Find where the given text appears and provide that cell's center as (x, y) coordinate. 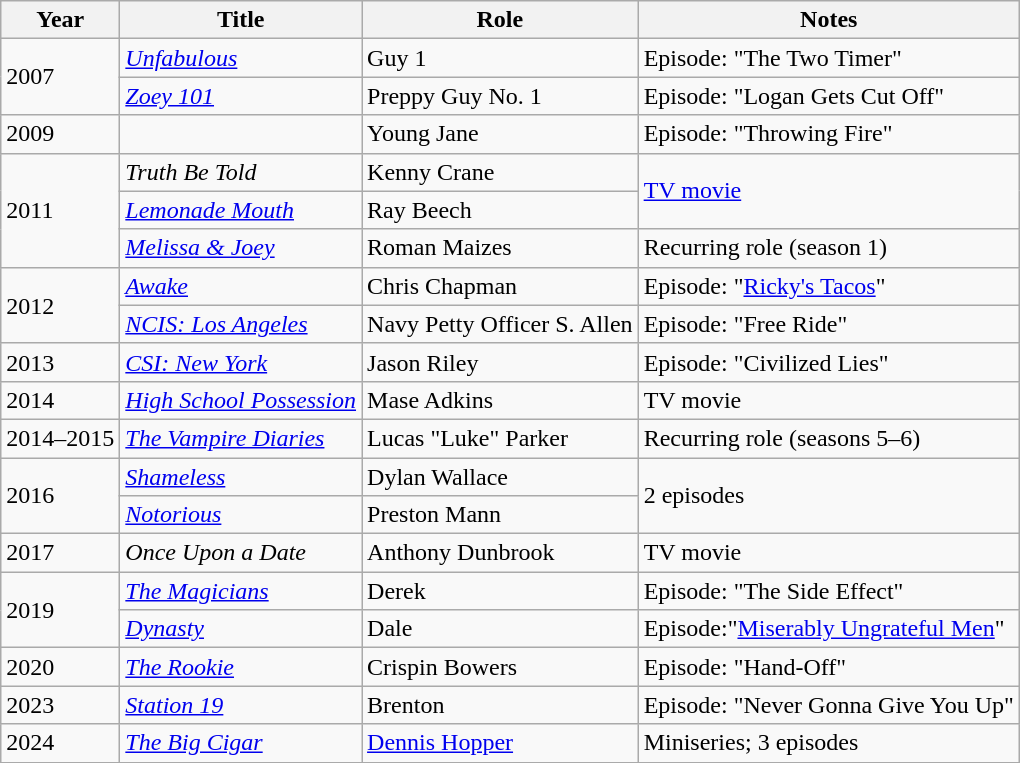
2017 (60, 553)
Episode: "Ricky's Tacos" (828, 286)
Year (60, 20)
Recurring role (season 1) (828, 248)
Shameless (241, 477)
2007 (60, 77)
Dale (500, 629)
Role (500, 20)
2024 (60, 743)
2014–2015 (60, 438)
Episode:"Miserably Ungrateful Men" (828, 629)
Miniseries; 3 episodes (828, 743)
The Magicians (241, 591)
Episode: "Throwing Fire" (828, 134)
Truth Be Told (241, 172)
Episode: "Civilized Lies" (828, 362)
Derek (500, 591)
Once Upon a Date (241, 553)
Melissa & Joey (241, 248)
The Big Cigar (241, 743)
2 episodes (828, 496)
Dennis Hopper (500, 743)
The Vampire Diaries (241, 438)
Dylan Wallace (500, 477)
2014 (60, 400)
2019 (60, 610)
Episode: "Never Gonna Give You Up" (828, 705)
2023 (60, 705)
NCIS: Los Angeles (241, 324)
Episode: "The Side Effect" (828, 591)
2020 (60, 667)
Ray Beech (500, 210)
2016 (60, 496)
Navy Petty Officer S. Allen (500, 324)
Episode: "Free Ride" (828, 324)
Guy 1 (500, 58)
2011 (60, 210)
Zoey 101 (241, 96)
CSI: New York (241, 362)
2013 (60, 362)
Chris Chapman (500, 286)
Notes (828, 20)
High School Possession (241, 400)
Awake (241, 286)
Dynasty (241, 629)
Episode: "The Two Timer" (828, 58)
The Rookie (241, 667)
Station 19 (241, 705)
2012 (60, 305)
Lucas "Luke" Parker (500, 438)
2009 (60, 134)
Kenny Crane (500, 172)
Lemonade Mouth (241, 210)
Preppy Guy No. 1 (500, 96)
Recurring role (seasons 5–6) (828, 438)
Anthony Dunbrook (500, 553)
Jason Riley (500, 362)
Unfabulous (241, 58)
Crispin Bowers (500, 667)
Episode: "Hand-Off" (828, 667)
Title (241, 20)
Mase Adkins (500, 400)
Brenton (500, 705)
Roman Maizes (500, 248)
Preston Mann (500, 515)
Notorious (241, 515)
Episode: "Logan Gets Cut Off" (828, 96)
Young Jane (500, 134)
